Capture the cell that displays the provided text and extract its [X, Y] central coordinate. 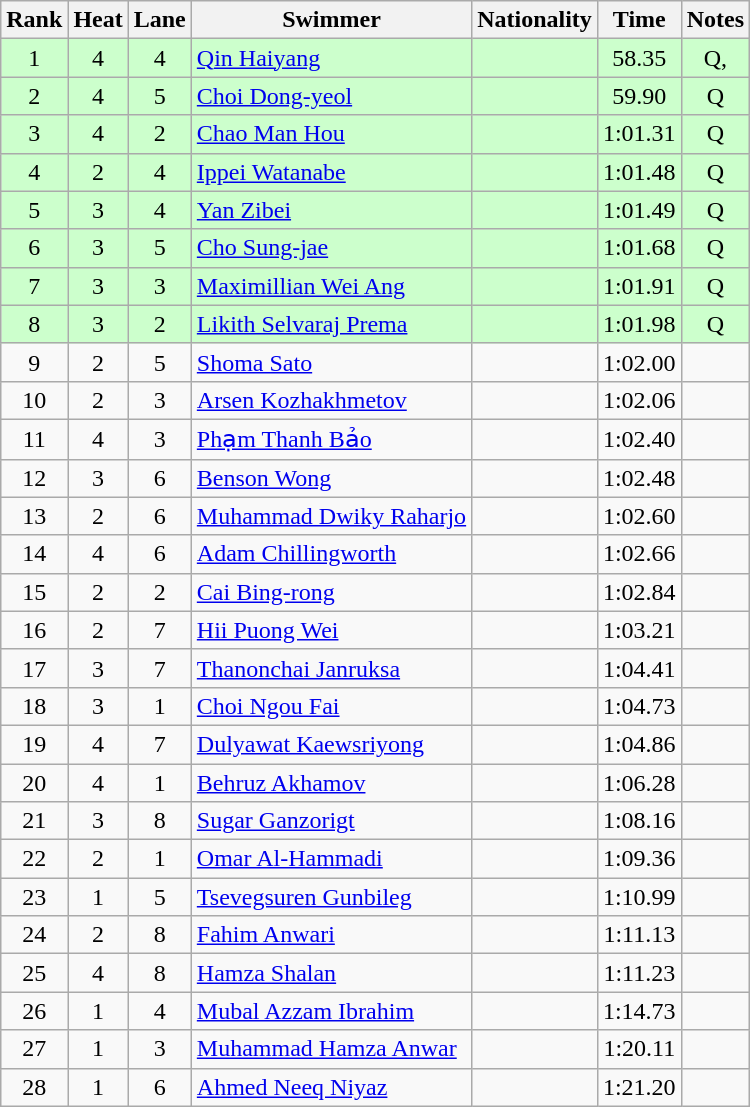
58.35 [639, 58]
Likith Selvaraj Prema [331, 324]
1:04.86 [639, 744]
Phạm Thanh Bảo [331, 439]
Tsevegsuren Gunbileg [331, 897]
Fahim Anwari [331, 935]
15 [34, 592]
21 [34, 821]
14 [34, 554]
Ahmed Neeq Niyaz [331, 1087]
13 [34, 516]
1:14.73 [639, 1011]
1:02.60 [639, 516]
Behruz Akhamov [331, 783]
1:09.36 [639, 859]
Heat [98, 20]
Qin Haiyang [331, 58]
Lane [160, 20]
Notes [715, 20]
Mubal Azzam Ibrahim [331, 1011]
22 [34, 859]
Hamza Shalan [331, 973]
20 [34, 783]
Choi Ngou Fai [331, 706]
1:01.98 [639, 324]
Ippei Watanabe [331, 172]
1:01.49 [639, 210]
1:10.99 [639, 897]
1:03.21 [639, 630]
18 [34, 706]
Thanonchai Janruksa [331, 668]
1:02.06 [639, 400]
Adam Chillingworth [331, 554]
Shoma Sato [331, 362]
Hii Puong Wei [331, 630]
24 [34, 935]
Sugar Ganzorigt [331, 821]
23 [34, 897]
Dulyawat Kaewsriyong [331, 744]
Chao Man Hou [331, 134]
10 [34, 400]
Maximillian Wei Ang [331, 286]
Omar Al-Hammadi [331, 859]
9 [34, 362]
1:08.16 [639, 821]
1:11.23 [639, 973]
Arsen Kozhakhmetov [331, 400]
11 [34, 439]
1:02.40 [639, 439]
1:02.84 [639, 592]
Yan Zibei [331, 210]
12 [34, 478]
1:02.48 [639, 478]
1:04.73 [639, 706]
1:20.11 [639, 1049]
1:01.31 [639, 134]
Rank [34, 20]
1:01.68 [639, 248]
Swimmer [331, 20]
Choi Dong-yeol [331, 96]
Benson Wong [331, 478]
Q, [715, 58]
Cho Sung-jae [331, 248]
1:21.20 [639, 1087]
Nationality [535, 20]
25 [34, 973]
1:01.91 [639, 286]
Cai Bing-rong [331, 592]
Muhammad Dwiky Raharjo [331, 516]
1:11.13 [639, 935]
1:04.41 [639, 668]
1:02.66 [639, 554]
27 [34, 1049]
28 [34, 1087]
1:02.00 [639, 362]
Muhammad Hamza Anwar [331, 1049]
17 [34, 668]
59.90 [639, 96]
1:01.48 [639, 172]
16 [34, 630]
19 [34, 744]
Time [639, 20]
26 [34, 1011]
1:06.28 [639, 783]
